From the cell containing the given text, extract its center point as [x, y] coordinate. 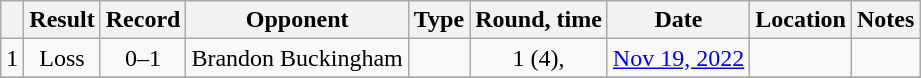
Loss [62, 58]
Location [801, 20]
Opponent [297, 20]
Nov 19, 2022 [678, 58]
Round, time [539, 20]
Notes [885, 20]
Date [678, 20]
1 [12, 58]
Result [62, 20]
Type [438, 20]
1 (4), [539, 58]
Record [143, 20]
0–1 [143, 58]
Brandon Buckingham [297, 58]
